Capture the cell that displays the provided text and extract its (x, y) central coordinate. 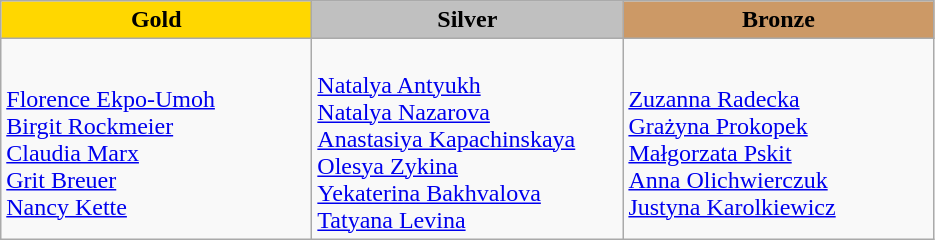
Gold (156, 20)
Florence Ekpo-UmohBirgit RockmeierClaudia MarxGrit BreuerNancy Kette (156, 139)
Natalya AntyukhNatalya NazarovaAnastasiya KapachinskayaOlesya ZykinaYekaterina BakhvalovaTatyana Levina (468, 139)
Bronze (778, 20)
Silver (468, 20)
Zuzanna RadeckaGrażyna ProkopekMałgorzata PskitAnna OlichwierczukJustyna Karolkiewicz (778, 139)
